For the text-containing cell, return its midpoint in (x, y) coordinate format. 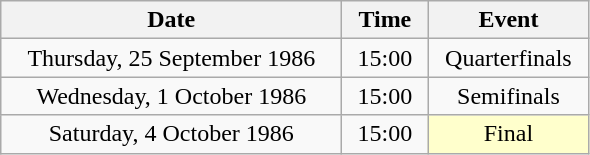
Thursday, 25 September 1986 (172, 58)
Wednesday, 1 October 1986 (172, 96)
Date (172, 20)
Time (385, 20)
Saturday, 4 October 1986 (172, 134)
Semifinals (508, 96)
Final (508, 134)
Event (508, 20)
Quarterfinals (508, 58)
